Search for the cell housing the specified text and yield its (x, y) center coordinate. 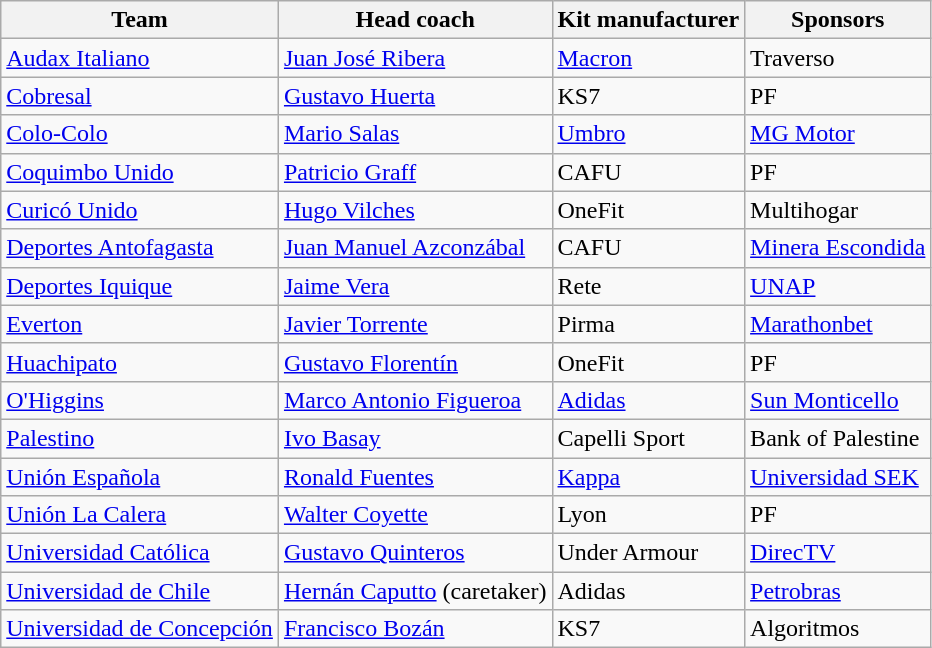
Universidad de Chile (140, 591)
Traverso (838, 58)
Juan Manuel Azconzábal (415, 248)
Mario Salas (415, 134)
Gustavo Florentín (415, 362)
Ivo Basay (415, 438)
Coquimbo Unido (140, 172)
DirecTV (838, 553)
Francisco Bozán (415, 629)
Under Armour (648, 553)
Walter Coyette (415, 515)
Rete (648, 286)
Juan José Ribera (415, 58)
Minera Escondida (838, 248)
Universidad SEK (838, 477)
Patricio Graff (415, 172)
Multihogar (838, 210)
Umbro (648, 134)
Macron (648, 58)
Capelli Sport (648, 438)
Colo-Colo (140, 134)
Universidad Católica (140, 553)
Sun Monticello (838, 400)
Marco Antonio Figueroa (415, 400)
Jaime Vera (415, 286)
Javier Torrente (415, 324)
Unión Española (140, 477)
Hernán Caputto (caretaker) (415, 591)
Kappa (648, 477)
Everton (140, 324)
Gustavo Huerta (415, 96)
O'Higgins (140, 400)
Pirma (648, 324)
Team (140, 20)
Universidad de Concepción (140, 629)
Huachipato (140, 362)
Algoritmos (838, 629)
UNAP (838, 286)
Sponsors (838, 20)
Ronald Fuentes (415, 477)
Petrobras (838, 591)
MG Motor (838, 134)
Palestino (140, 438)
Deportes Antofagasta (140, 248)
Audax Italiano (140, 58)
Cobresal (140, 96)
Hugo Vilches (415, 210)
Lyon (648, 515)
Gustavo Quinteros (415, 553)
Marathonbet (838, 324)
Kit manufacturer (648, 20)
Curicó Unido (140, 210)
Bank of Palestine (838, 438)
Head coach (415, 20)
Unión La Calera (140, 515)
Deportes Iquique (140, 286)
